Pinpoint the cell where the given text exists, returning its (X, Y) midpoint coordinate. 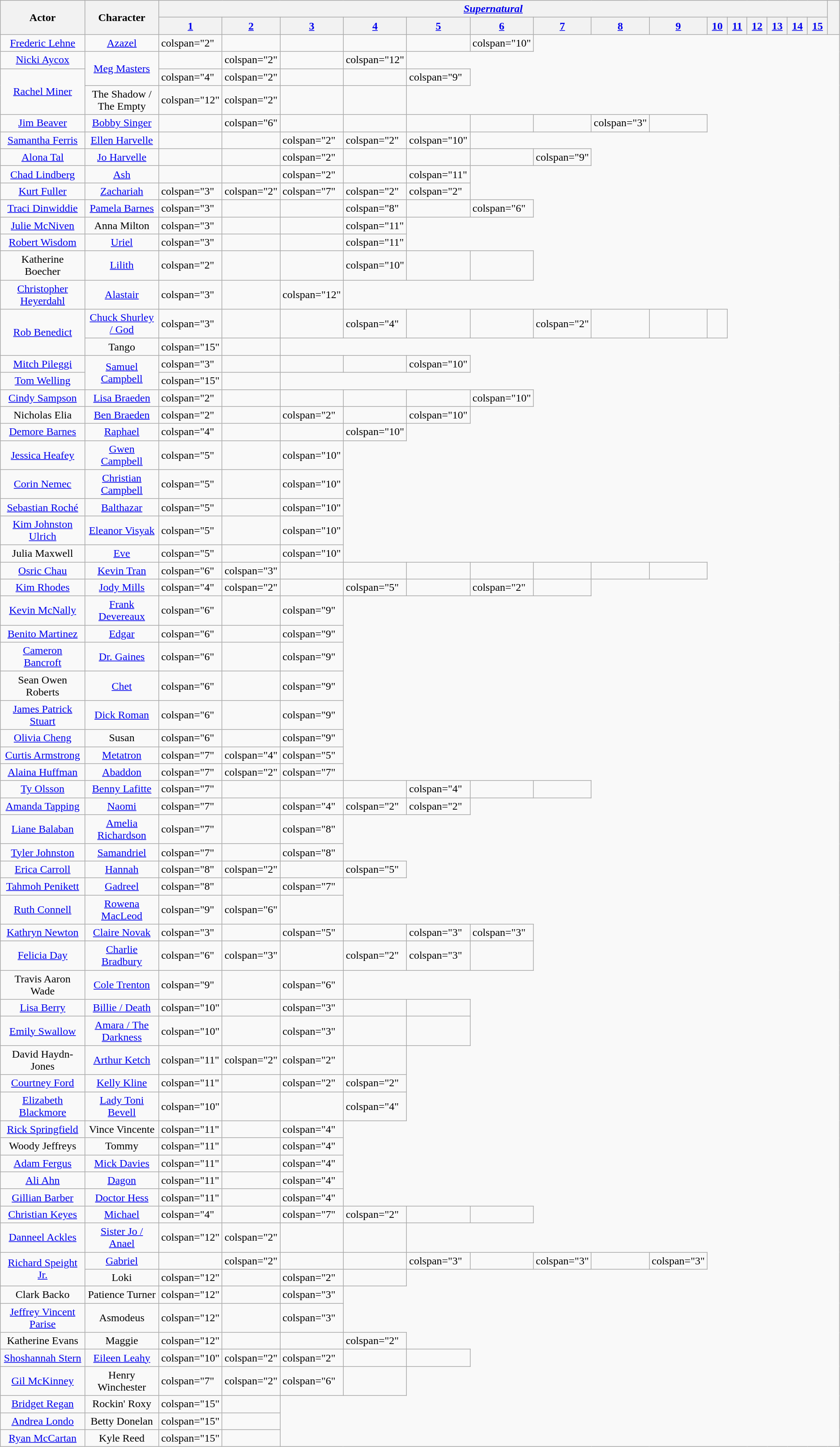
Kevin McNally (43, 610)
Jim Beaver (43, 123)
Kim Rhodes (43, 588)
Rachel Miner (43, 91)
Rockin' Roxy (122, 1404)
Dagon (122, 1180)
Sean Owen Roberts (43, 686)
Meg Masters (122, 68)
Felicia Day (43, 956)
Traci Dinwiddie (43, 208)
Samandriel (122, 852)
Jessica Heafey (43, 455)
Dick Roman (122, 715)
Abaddon (122, 772)
Ty Olsson (43, 789)
Ash (122, 174)
Betty Donelan (122, 1421)
Amelia Richardson (122, 829)
Gadreel (122, 886)
Eleanor Visyak (122, 530)
10 (717, 26)
James Patrick Stuart (43, 715)
8 (620, 26)
Samuel Campbell (122, 372)
Kyle Reed (122, 1438)
Ellen Harvelle (122, 140)
Katherine Evans (43, 1341)
Christian Keyes (43, 1214)
Amara / The Darkness (122, 1031)
Liane Balaban (43, 829)
Rowena MacLeod (122, 909)
Cole Trenton (122, 985)
14 (797, 26)
1 (191, 26)
Anna Milton (122, 225)
Chad Lindberg (43, 174)
Corin Nemec (43, 484)
Maggie (122, 1341)
Danneel Ackles (43, 1237)
Arthur Ketch (122, 1060)
Claire Novak (122, 933)
Sister Jo / Anael (122, 1237)
4 (375, 26)
Adam Fergus (43, 1163)
Ali Ahn (43, 1180)
6 (502, 26)
3 (312, 26)
Nicki Aycox (43, 60)
Eileen Leahy (122, 1358)
Kim Johnston Ulrich (43, 530)
Patience Turner (122, 1295)
Supernatural (493, 9)
Lady Toni Bevell (122, 1106)
Osric Chau (43, 571)
Doctor Hess (122, 1197)
9 (678, 26)
Dr. Gaines (122, 657)
Sebastian Roché (43, 507)
Metatron (122, 755)
Edgar (122, 634)
Kevin Tran (122, 571)
Kelly Kline (122, 1083)
Gabriel (122, 1261)
Erica Carroll (43, 869)
Frederic Lehne (43, 43)
15 (817, 26)
Gwen Campbell (122, 455)
Balthazar (122, 507)
Amanda Tapping (43, 806)
Susan (122, 738)
Uriel (122, 243)
Robert Wisdom (43, 243)
Rob Benedict (43, 332)
Loki (122, 1278)
Demore Barnes (43, 432)
Andrea Londo (43, 1421)
Cindy Sampson (43, 398)
Ruth Connell (43, 909)
12 (757, 26)
Tommy (122, 1146)
Eve (122, 553)
Woody Jeffreys (43, 1146)
Alastair (122, 295)
Frank Devereaux (122, 610)
Chuck Shurley / God (122, 324)
Ryan McCartan (43, 1438)
Naomi (122, 806)
Billie / Death (122, 1008)
Travis Aaron Wade (43, 985)
Raphael (122, 432)
7 (563, 26)
Benny Lafitte (122, 789)
Asmodeus (122, 1318)
Kathryn Newton (43, 933)
Tyler Johnston (43, 852)
Courtney Ford (43, 1083)
Elizabeth Blackmore (43, 1106)
Chet (122, 686)
Julia Maxwell (43, 553)
Katherine Boecher (43, 266)
Bridget Regan (43, 1404)
Mick Davies (122, 1163)
Christopher Heyerdahl (43, 295)
Tom Welling (43, 381)
Azazel (122, 43)
Vince Vincente (122, 1129)
Charlie Bradbury (122, 956)
Michael (122, 1214)
Kurt Fuller (43, 191)
Rick Springfield (43, 1129)
Actor (43, 17)
Tango (122, 347)
Henry Winchester (122, 1381)
Pamela Barnes (122, 208)
5 (439, 26)
Character (122, 17)
Nicholas Elia (43, 415)
Hannah (122, 869)
Jeffrey Vincent Parise (43, 1318)
Lisa Braeden (122, 398)
Gillian Barber (43, 1197)
Jody Mills (122, 588)
Shoshannah Stern (43, 1358)
Samantha Ferris (43, 140)
Alona Tal (43, 157)
Benito Martinez (43, 634)
Lisa Berry (43, 1008)
Zachariah (122, 191)
Lilith (122, 266)
David Haydn-Jones (43, 1060)
Jo Harvelle (122, 157)
The Shadow / The Empty (122, 100)
Mitch Pileggi (43, 364)
Richard Speight Jr. (43, 1269)
2 (251, 26)
Tahmoh Penikett (43, 886)
Cameron Bancroft (43, 657)
Bobby Singer (122, 123)
Alaina Huffman (43, 772)
11 (737, 26)
13 (777, 26)
Clark Backo (43, 1295)
Christian Campbell (122, 484)
Julie McNiven (43, 225)
Ben Braeden (122, 415)
Olivia Cheng (43, 738)
Curtis Armstrong (43, 755)
Emily Swallow (43, 1031)
Gil McKinney (43, 1381)
